Locate the cell with the specified text and output its (x, y) center coordinate. 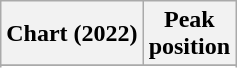
Peakposition (189, 34)
Chart (2022) (72, 34)
